For the text-containing cell, return its midpoint in (x, y) coordinate format. 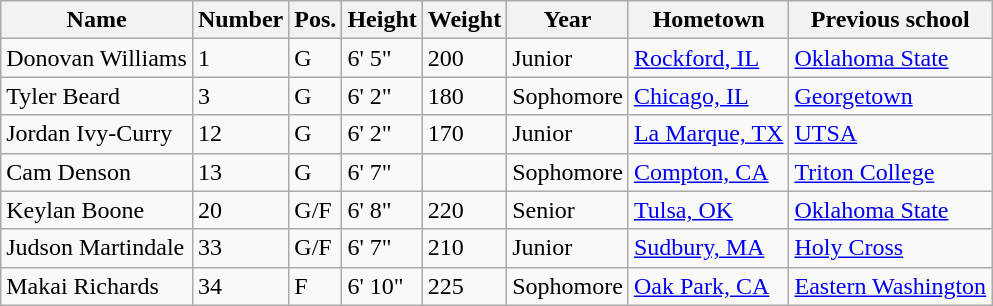
3 (240, 96)
170 (464, 134)
Makai Richards (97, 286)
1 (240, 58)
34 (240, 286)
Jordan Ivy-Curry (97, 134)
Triton College (890, 172)
6' 10" (382, 286)
Tyler Beard (97, 96)
Hometown (708, 20)
20 (240, 210)
Holy Cross (890, 248)
La Marque, TX (708, 134)
Chicago, IL (708, 96)
6' 8" (382, 210)
210 (464, 248)
12 (240, 134)
Height (382, 20)
220 (464, 210)
Judson Martindale (97, 248)
F (316, 286)
Keylan Boone (97, 210)
225 (464, 286)
UTSA (890, 134)
Compton, CA (708, 172)
Name (97, 20)
Year (568, 20)
Tulsa, OK (708, 210)
200 (464, 58)
Donovan Williams (97, 58)
Oak Park, CA (708, 286)
13 (240, 172)
Number (240, 20)
Pos. (316, 20)
Weight (464, 20)
Eastern Washington (890, 286)
Senior (568, 210)
Cam Denson (97, 172)
Sudbury, MA (708, 248)
Georgetown (890, 96)
180 (464, 96)
Previous school (890, 20)
Rockford, IL (708, 58)
33 (240, 248)
6' 5" (382, 58)
